From the cell containing the given text, extract its center point as (x, y) coordinate. 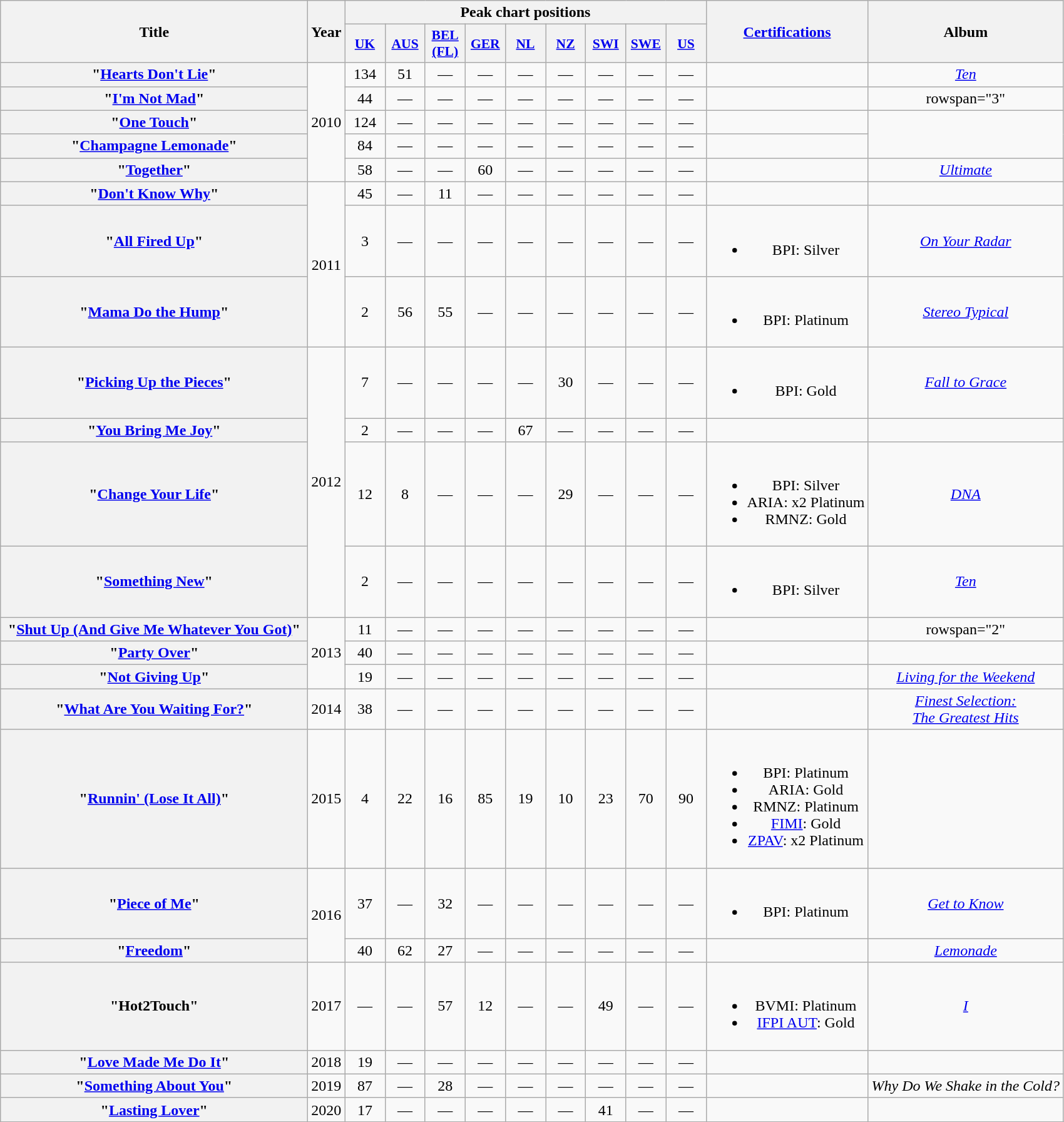
GER (485, 44)
45 (365, 193)
62 (405, 950)
67 (525, 430)
AUS (405, 44)
Ultimate (965, 170)
Stereo Typical (965, 312)
37 (365, 903)
Living for the Weekend (965, 677)
Year (327, 31)
2010 (327, 122)
UK (365, 44)
51 (405, 75)
29 (566, 495)
2019 (327, 1086)
17 (365, 1109)
SWE (646, 44)
"Mama Do the Hump" (154, 312)
2011 (327, 264)
"One Touch" (154, 122)
60 (485, 170)
BPI: SilverARIA: x2 PlatinumRMNZ: Gold (787, 495)
Why Do We Shake in the Cold? (965, 1086)
16 (445, 799)
"Love Made Me Do It" (154, 1062)
"Picking Up the Pieces" (154, 382)
"All Fired Up" (154, 240)
Finest Selection:The Greatest Hits (965, 709)
"Hot2Touch" (154, 1006)
87 (365, 1086)
"Hearts Don't Lie" (154, 75)
"Something About You" (154, 1086)
8 (405, 495)
Title (154, 31)
"Runnin' (Lose It All)" (154, 799)
rowspan="3" (965, 98)
124 (365, 122)
2017 (327, 1006)
"Piece of Me" (154, 903)
"Lasting Lover" (154, 1109)
DNA (965, 495)
84 (365, 146)
"Change Your Life" (154, 495)
7 (365, 382)
2018 (327, 1062)
22 (405, 799)
56 (405, 312)
"What Are You Waiting For?" (154, 709)
Lemonade (965, 950)
BPI: PlatinumARIA: GoldRMNZ: PlatinumFIMI: GoldZPAV: x2 Platinum (787, 799)
NZ (566, 44)
28 (445, 1086)
2014 (327, 709)
On Your Radar (965, 240)
NL (525, 44)
Certifications (787, 31)
70 (646, 799)
US (686, 44)
2020 (327, 1109)
2013 (327, 653)
Album (965, 31)
44 (365, 98)
"Not Giving Up" (154, 677)
2015 (327, 799)
2016 (327, 915)
23 (606, 799)
"Something New" (154, 582)
Get to Know (965, 903)
"Champagne Lemonade" (154, 146)
134 (365, 75)
32 (445, 903)
"Don't Know Why" (154, 193)
38 (365, 709)
30 (566, 382)
BEL(FL) (445, 44)
90 (686, 799)
4 (365, 799)
SWI (606, 44)
"Together" (154, 170)
rowspan="2" (965, 629)
I (965, 1006)
49 (606, 1006)
41 (606, 1109)
Peak chart positions (526, 13)
2012 (327, 482)
"I'm Not Mad" (154, 98)
"Freedom" (154, 950)
10 (566, 799)
"Party Over" (154, 653)
55 (445, 312)
85 (485, 799)
27 (445, 950)
BPI: Gold (787, 382)
BVMI: PlatinumIFPI AUT: Gold (787, 1006)
"Shut Up (And Give Me Whatever You Got)" (154, 629)
58 (365, 170)
"You Bring Me Joy" (154, 430)
57 (445, 1006)
Fall to Grace (965, 382)
3 (365, 240)
